Output the [X, Y] coordinate of the center of the cell containing the given text.  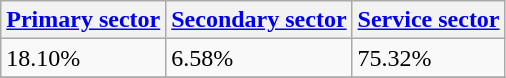
Secondary sector [259, 20]
18.10% [84, 58]
75.32% [428, 58]
Primary sector [84, 20]
Service sector [428, 20]
6.58% [259, 58]
